Locate the cell with the specified text and output its [x, y] center coordinate. 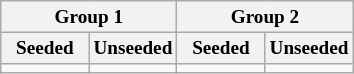
Group 1 [89, 17]
Group 2 [265, 17]
